Identify which cell holds the provided text, then report its [X, Y] central coordinate. 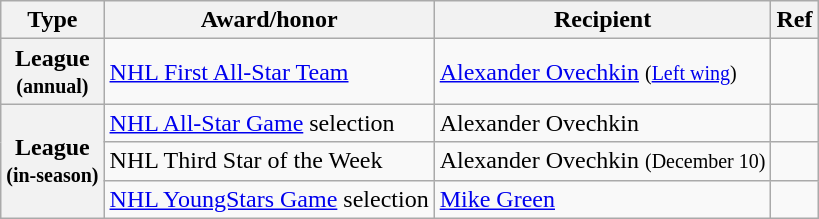
Alexander Ovechkin [602, 123]
NHL First All-Star Team [269, 72]
Recipient [602, 20]
Award/honor [269, 20]
Mike Green [602, 199]
NHL Third Star of the Week [269, 161]
League(annual) [52, 72]
Ref [794, 20]
Alexander Ovechkin (Left wing) [602, 72]
Alexander Ovechkin (December 10) [602, 161]
NHL YoungStars Game selection [269, 199]
League(in-season) [52, 161]
NHL All-Star Game selection [269, 123]
Type [52, 20]
